For the text-containing cell, return its midpoint in (X, Y) coordinate format. 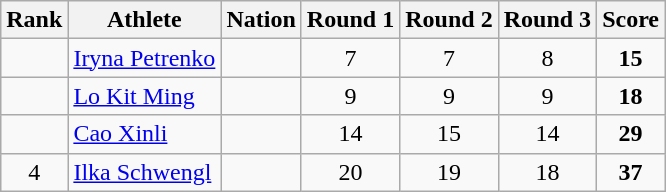
Rank (34, 20)
Nation (261, 20)
Score (631, 20)
8 (547, 58)
Round 2 (449, 20)
19 (449, 172)
4 (34, 172)
Lo Kit Ming (144, 96)
Ilka Schwengl (144, 172)
37 (631, 172)
Round 3 (547, 20)
Cao Xinli (144, 134)
29 (631, 134)
Round 1 (350, 20)
20 (350, 172)
Iryna Petrenko (144, 58)
Athlete (144, 20)
